Scan for the cell matching the given text and deliver its (X, Y) coordinate at center. 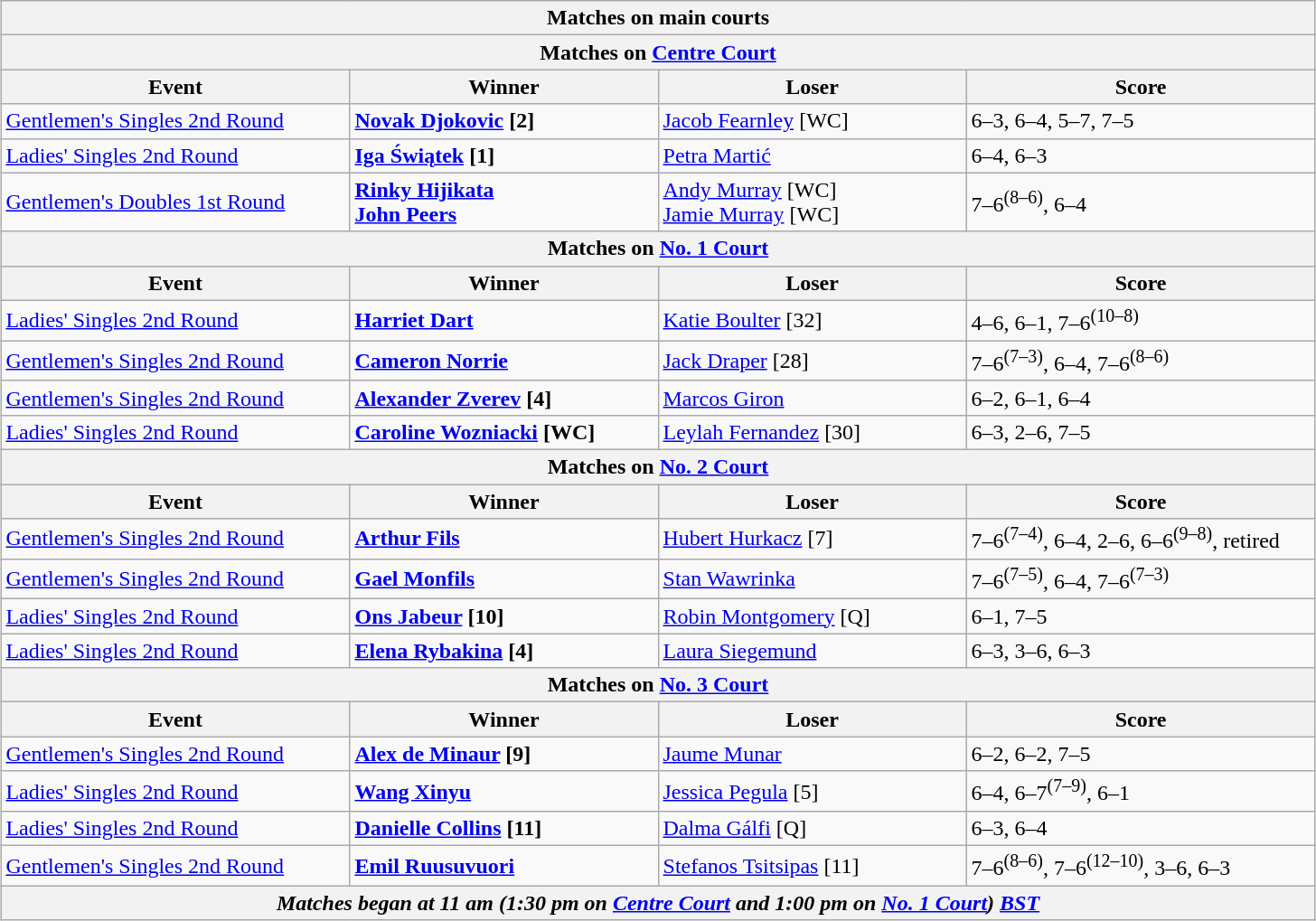
Petra Martić (812, 155)
Leylah Fernandez [30] (812, 432)
Caroline Wozniacki [WC] (504, 432)
Danielle Collins [11] (504, 829)
Alex de Minaur [9] (504, 754)
7–6(7–3), 6–4, 7–6(8–6) (1141, 362)
Matches on No. 3 Court (658, 685)
Stefanos Tsitsipas [11] (812, 866)
6–2, 6–1, 6–4 (1141, 398)
6–3, 2–6, 7–5 (1141, 432)
Elena Rybakina [4] (504, 651)
Jacob Fearnley [WC] (812, 121)
Wang Xinyu (504, 792)
7–6(8–6), 6–4 (1141, 202)
7–6(7–4), 6–4, 2–6, 6–6(9–8), retired (1141, 539)
6–4, 6–7(7–9), 6–1 (1141, 792)
Matches began at 11 am (1:30 pm on Centre Court and 1:00 pm on No. 1 Court) BST (658, 903)
Iga Świątek [1] (504, 155)
Katie Boulter [32] (812, 320)
6–1, 7–5 (1141, 616)
Stan Wawrinka (812, 578)
6–2, 6–2, 7–5 (1141, 754)
Emil Ruusuvuori (504, 866)
Matches on main courts (658, 18)
Matches on Centre Court (658, 52)
4–6, 6–1, 7–6(10–8) (1141, 320)
6–4, 6–3 (1141, 155)
Harriet Dart (504, 320)
6–3, 6–4, 5–7, 7–5 (1141, 121)
7–6(8–6), 7–6(12–10), 3–6, 6–3 (1141, 866)
Jaume Munar (812, 754)
Novak Djokovic [2] (504, 121)
6–3, 6–4 (1141, 829)
Matches on No. 1 Court (658, 249)
Andy Murray [WC] Jamie Murray [WC] (812, 202)
7–6(7–5), 6–4, 7–6(7–3) (1141, 578)
Hubert Hurkacz [7] (812, 539)
Gentlemen's Doubles 1st Round (175, 202)
Arthur Fils (504, 539)
Gael Monfils (504, 578)
Ons Jabeur [10] (504, 616)
Matches on No. 2 Court (658, 466)
6–3, 3–6, 6–3 (1141, 651)
Cameron Norrie (504, 362)
Jack Draper [28] (812, 362)
Jessica Pegula [5] (812, 792)
Alexander Zverev [4] (504, 398)
Robin Montgomery [Q] (812, 616)
Laura Siegemund (812, 651)
Rinky Hijikata John Peers (504, 202)
Dalma Gálfi [Q] (812, 829)
Marcos Giron (812, 398)
